Search for the cell housing the specified text and yield its [X, Y] center coordinate. 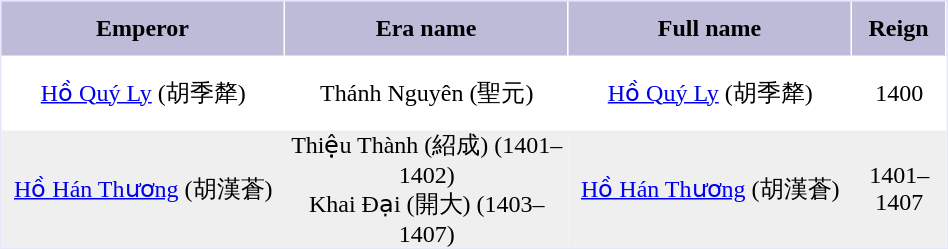
1401–1407 [899, 188]
Era name [427, 29]
Full name [710, 29]
Thánh Nguyên (聖元) [427, 94]
Thiệu Thành (紹成) (1401–1402) Khai Đại (開大) (1403–1407) [427, 188]
1400 [899, 94]
Emperor [144, 29]
Reign [899, 29]
